Pinpoint the cell where the given text exists, returning its [X, Y] midpoint coordinate. 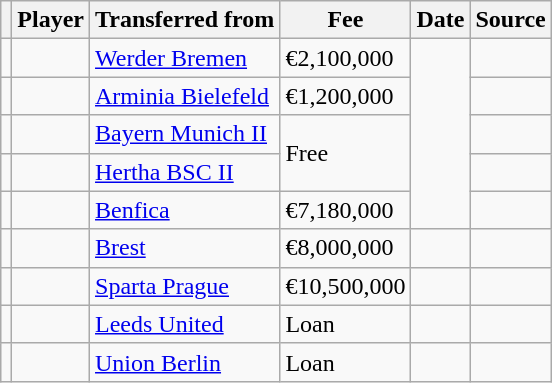
Arminia Bielefeld [185, 96]
Leeds United [185, 324]
Sparta Prague [185, 286]
Hertha BSC II [185, 172]
€10,500,000 [346, 286]
Source [510, 20]
Fee [346, 20]
€1,200,000 [346, 96]
Date [440, 20]
Player [51, 20]
Union Berlin [185, 362]
Benfica [185, 210]
€8,000,000 [346, 248]
€7,180,000 [346, 210]
Transferred from [185, 20]
€2,100,000 [346, 58]
Werder Bremen [185, 58]
Brest [185, 248]
Free [346, 153]
Bayern Munich II [185, 134]
